Search for the cell housing the specified text and yield its (x, y) center coordinate. 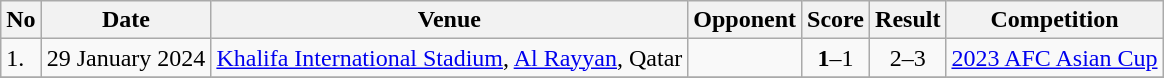
1. (21, 58)
2023 AFC Asian Cup (1054, 58)
Opponent (745, 20)
1–1 (836, 58)
Result (908, 20)
Date (126, 20)
No (21, 20)
Competition (1054, 20)
Venue (450, 20)
29 January 2024 (126, 58)
Score (836, 20)
Khalifa International Stadium, Al Rayyan, Qatar (450, 58)
2–3 (908, 58)
